From the cell containing the given text, extract its center point as (x, y) coordinate. 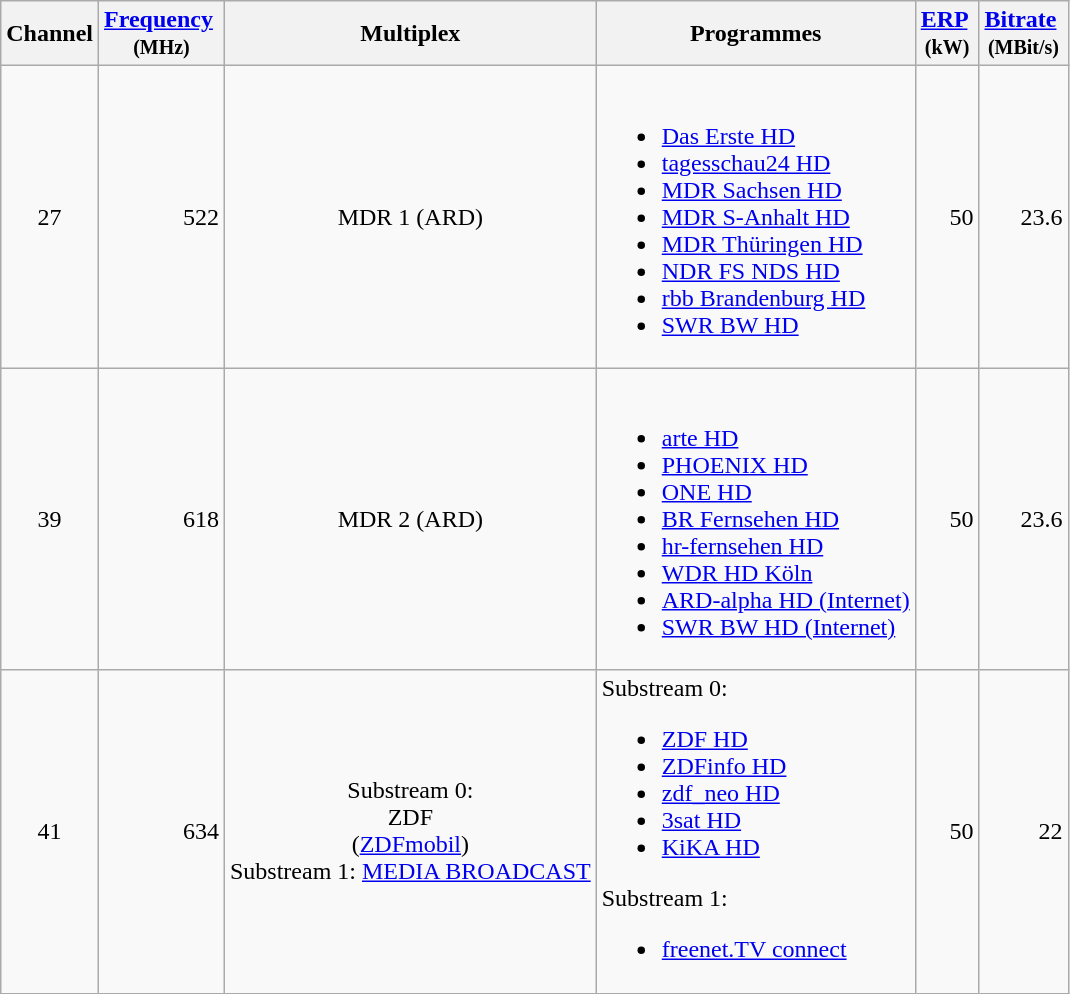
Das Erste HDtagesschau24 HDMDR Sachsen HDMDR S-Anhalt HDMDR Thüringen HDNDR FS NDS HDrbb Brandenburg HDSWR BW HD (756, 217)
MDR 2 (ARD) (410, 519)
22 (1024, 832)
Programmes (756, 34)
ERP (kW) (947, 34)
618 (162, 519)
Substream 0:ZDF HDZDFinfo HDzdf_neo HD3sat HDKiKA HDSubstream 1:freenet.TV connect (756, 832)
41 (50, 832)
27 (50, 217)
Bitrate (MBit/s) (1024, 34)
Multiplex (410, 34)
Channel (50, 34)
arte HDPHOENIX HDONE HDBR Fernsehen HDhr-fernsehen HDWDR HD KölnARD-alpha HD (Internet)SWR BW HD (Internet) (756, 519)
MDR 1 (ARD) (410, 217)
522 (162, 217)
634 (162, 832)
39 (50, 519)
Substream 0:ZDF(ZDFmobil)Substream 1: MEDIA BROADCAST (410, 832)
Frequency (MHz) (162, 34)
